Capture the cell that displays the provided text and extract its (X, Y) central coordinate. 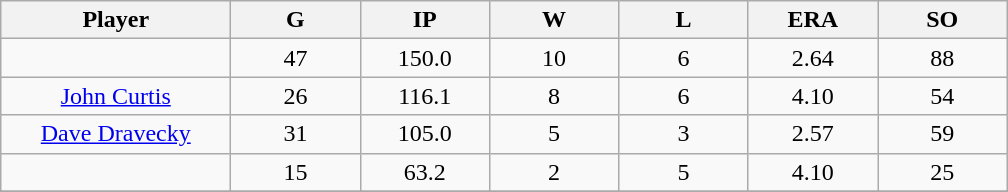
150.0 (424, 58)
W (554, 20)
L (684, 20)
116.1 (424, 96)
ERA (812, 20)
47 (296, 58)
31 (296, 134)
2.57 (812, 134)
8 (554, 96)
John Curtis (116, 96)
26 (296, 96)
105.0 (424, 134)
25 (942, 172)
2 (554, 172)
88 (942, 58)
Player (116, 20)
15 (296, 172)
10 (554, 58)
59 (942, 134)
2.64 (812, 58)
SO (942, 20)
54 (942, 96)
63.2 (424, 172)
Dave Dravecky (116, 134)
G (296, 20)
3 (684, 134)
IP (424, 20)
